Determine the (X, Y) coordinate at the center of the cell enclosing the given text.  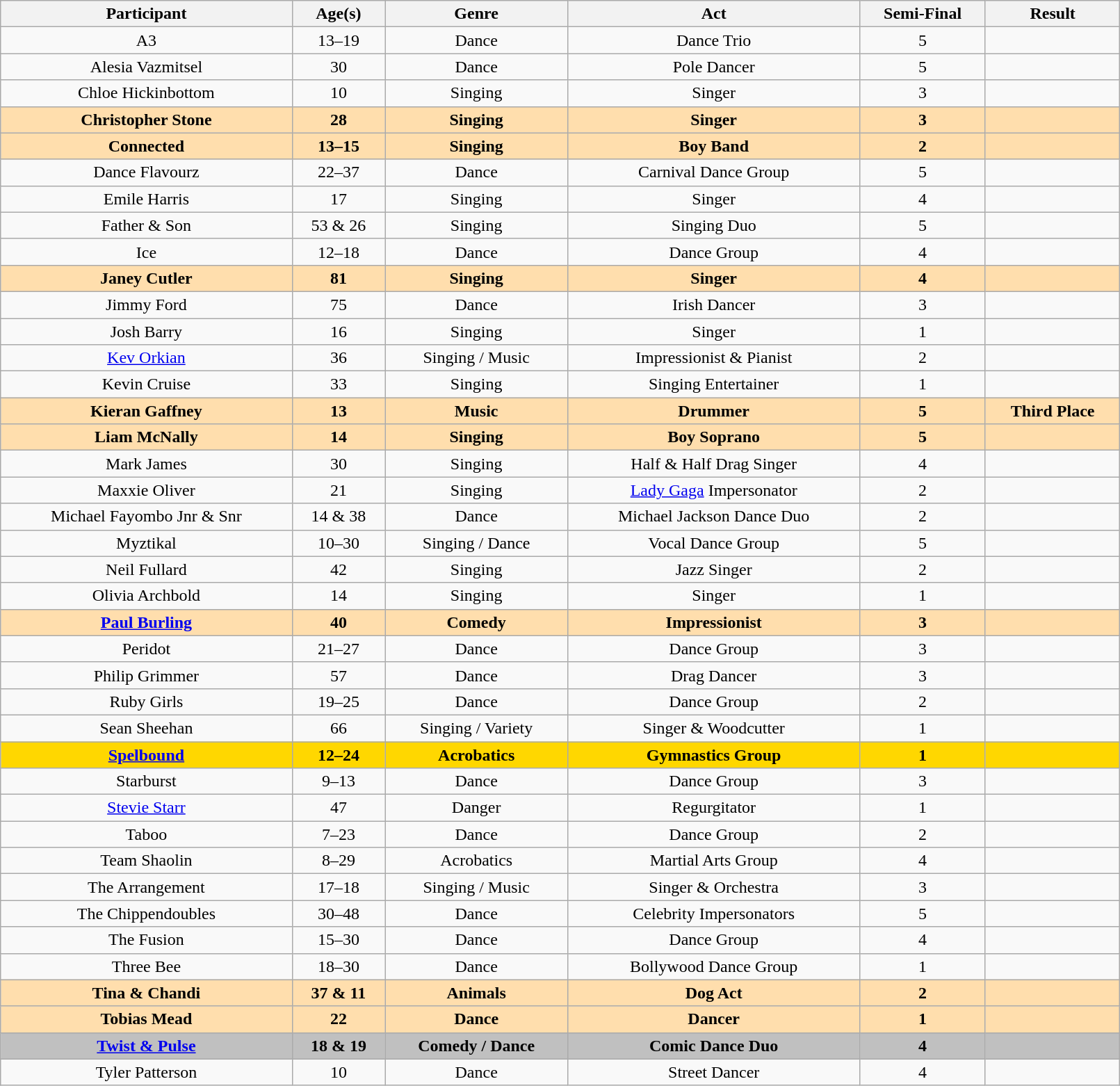
The Arrangement (146, 887)
13–19 (339, 40)
Semi-Final (923, 14)
Twist & Pulse (146, 1046)
Irish Dancer (714, 305)
Dance Flavourz (146, 172)
14 & 38 (339, 517)
Impressionist (714, 622)
22 (339, 1019)
Dancer (714, 1019)
12–18 (339, 252)
Genre (477, 14)
13 (339, 411)
19–25 (339, 702)
Animals (477, 993)
The Chippendoubles (146, 914)
Age(s) (339, 14)
Kevin Cruise (146, 384)
Ice (146, 252)
Lady Gaga Impersonator (714, 490)
Comic Dance Duo (714, 1046)
Singing Entertainer (714, 384)
Half & Half Drag Singer (714, 464)
Chloe Hickinbottom (146, 93)
Three Bee (146, 966)
Sean Sheehan (146, 728)
81 (339, 278)
Liam McNally (146, 437)
Tobias Mead (146, 1019)
Paul Burling (146, 622)
28 (339, 120)
47 (339, 808)
Michael Fayombo Jnr & Snr (146, 517)
22–37 (339, 172)
Philip Grimmer (146, 675)
66 (339, 728)
Regurgitator (714, 808)
Christopher Stone (146, 120)
Act (714, 14)
Singing / Variety (477, 728)
Singer & Woodcutter (714, 728)
Bollywood Dance Group (714, 966)
40 (339, 622)
17–18 (339, 887)
Jimmy Ford (146, 305)
53 & 26 (339, 225)
Father & Son (146, 225)
Boy Band (714, 146)
17 (339, 199)
21 (339, 490)
13–15 (339, 146)
Myztikal (146, 543)
Participant (146, 14)
The Fusion (146, 940)
Carnival Dance Group (714, 172)
9–13 (339, 781)
Dance Trio (714, 40)
Third Place (1053, 411)
Michael Jackson Dance Duo (714, 517)
Neil Fullard (146, 569)
A3 (146, 40)
Drag Dancer (714, 675)
Street Dancer (714, 1072)
Josh Barry (146, 332)
18 & 19 (339, 1046)
Danger (477, 808)
Dog Act (714, 993)
Martial Arts Group (714, 861)
12–24 (339, 754)
Connected (146, 146)
57 (339, 675)
16 (339, 332)
15–30 (339, 940)
Mark James (146, 464)
Starburst (146, 781)
Tyler Patterson (146, 1072)
21–27 (339, 649)
18–30 (339, 966)
Olivia Archbold (146, 596)
Stevie Starr (146, 808)
30–48 (339, 914)
Janey Cutler (146, 278)
Vocal Dance Group (714, 543)
Tina & Chandi (146, 993)
Kieran Gaffney (146, 411)
Impressionist & Pianist (714, 358)
Singing Duo (714, 225)
7–23 (339, 834)
10–30 (339, 543)
Pole Dancer (714, 67)
Alesia Vazmitsel (146, 67)
Comedy (477, 622)
Celebrity Impersonators (714, 914)
Music (477, 411)
Ruby Girls (146, 702)
Result (1053, 14)
Spelbound (146, 754)
Singer & Orchestra (714, 887)
Maxxie Oliver (146, 490)
Comedy / Dance (477, 1046)
37 & 11 (339, 993)
Kev Orkian (146, 358)
Drummer (714, 411)
Team Shaolin (146, 861)
Peridot (146, 649)
33 (339, 384)
42 (339, 569)
Boy Soprano (714, 437)
Taboo (146, 834)
Jazz Singer (714, 569)
Emile Harris (146, 199)
36 (339, 358)
75 (339, 305)
8–29 (339, 861)
Gymnastics Group (714, 754)
Singing / Dance (477, 543)
